Return the [x, y] coordinate for the center point of the cell that contains the specified text.  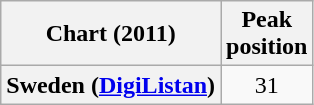
Peakposition [266, 34]
Sweden (DigiListan) [111, 85]
Chart (2011) [111, 34]
31 [266, 85]
